Pinpoint the cell where the given text exists, returning its (X, Y) midpoint coordinate. 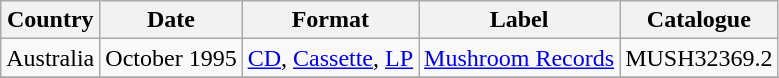
Mushroom Records (520, 58)
CD, Cassette, LP (330, 58)
Label (520, 20)
MUSH32369.2 (699, 58)
Australia (50, 58)
Date (171, 20)
October 1995 (171, 58)
Catalogue (699, 20)
Format (330, 20)
Country (50, 20)
